From the cell containing the given text, extract its center point as [x, y] coordinate. 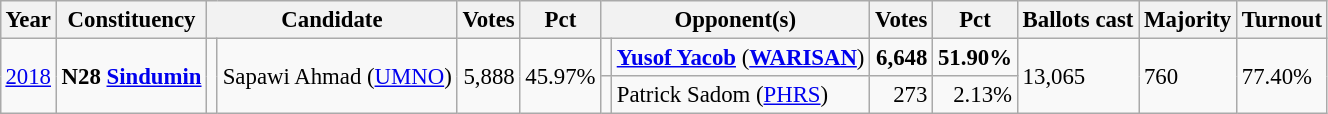
273 [902, 95]
45.97% [560, 76]
Opponent(s) [736, 20]
Turnout [1282, 20]
Ballots cast [1078, 20]
Sapawi Ahmad (UMNO) [337, 76]
Yusof Yacob (WARISAN) [740, 57]
77.40% [1282, 76]
Candidate [332, 20]
Majority [1188, 20]
N28 Sindumin [132, 76]
5,888 [488, 76]
51.90% [976, 57]
2.13% [976, 95]
Constituency [132, 20]
13,065 [1078, 76]
Patrick Sadom (PHRS) [740, 95]
6,648 [902, 57]
Year [28, 20]
760 [1188, 76]
2018 [28, 76]
